Determine the (x, y) coordinate at the center of the cell enclosing the given text.  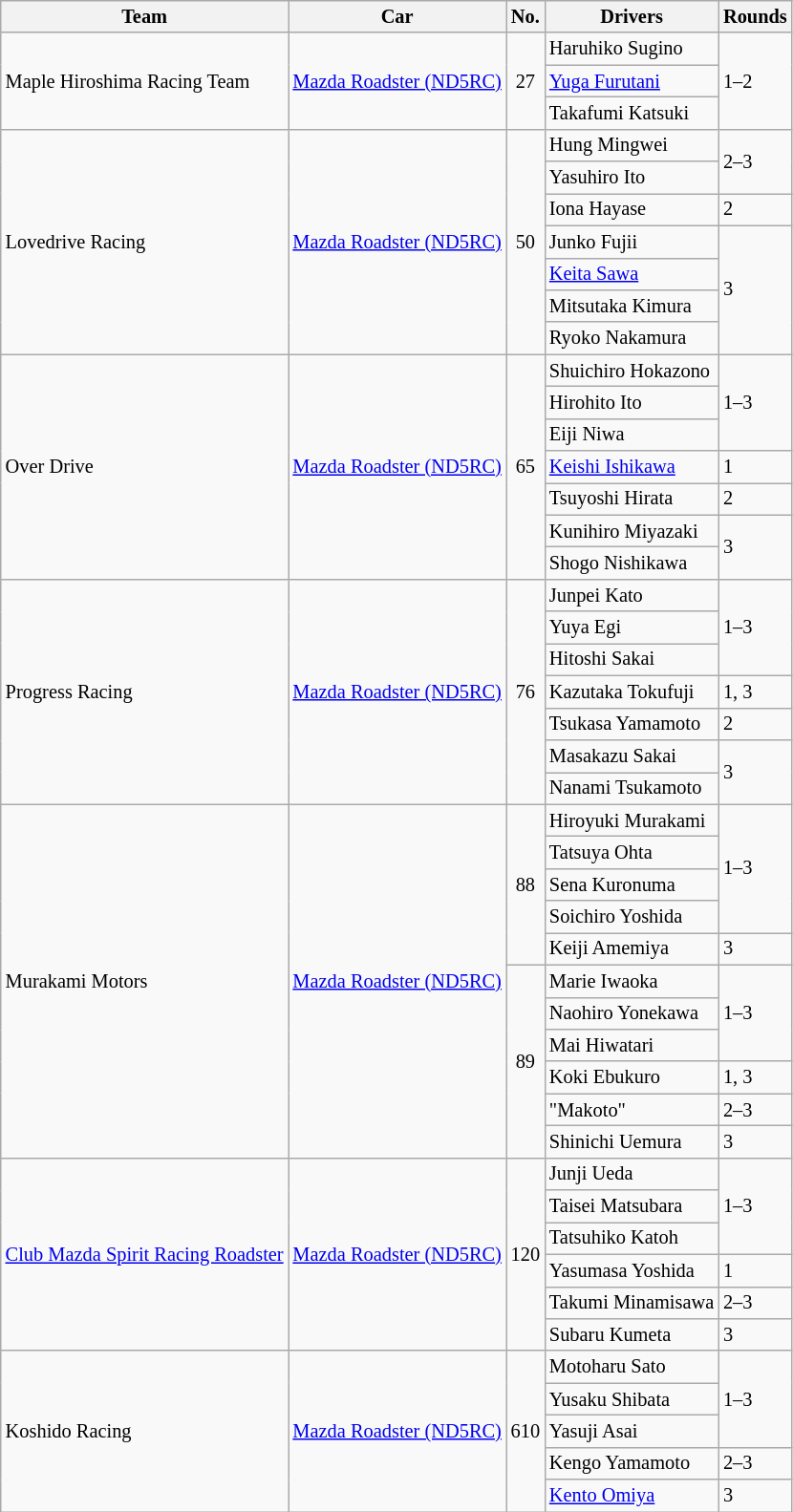
Tatsuya Ohta (632, 852)
"Makoto" (632, 1110)
Tsuyoshi Hirata (632, 499)
Motoharu Sato (632, 1367)
Tsukasa Yamamoto (632, 724)
610 (525, 1431)
Junji Ueda (632, 1174)
Keiji Amemiya (632, 948)
120 (525, 1254)
Subaru Kumeta (632, 1334)
Soichiro Yoshida (632, 917)
Maple Hiroshima Racing Team (145, 80)
27 (525, 80)
Haruhiko Sugino (632, 49)
Yasuhiro Ito (632, 178)
Tatsuhiko Katoh (632, 1238)
Shogo Nishikawa (632, 563)
Mitsutaka Kimura (632, 306)
Yasuji Asai (632, 1431)
Club Mazda Spirit Racing Roadster (145, 1254)
Takumi Minamisawa (632, 1303)
Over Drive (145, 467)
Masakazu Sakai (632, 756)
Marie Iwaoka (632, 981)
Shinichi Uemura (632, 1141)
Keishi Ishikawa (632, 467)
Yuga Furutani (632, 81)
Kazutaka Tokufuji (632, 692)
Eiji Niwa (632, 435)
76 (525, 692)
Junko Fujii (632, 242)
Koki Ebukuro (632, 1077)
Keita Sawa (632, 274)
Koshido Racing (145, 1431)
Progress Racing (145, 692)
Mai Hiwatari (632, 1045)
Yasumasa Yoshida (632, 1270)
50 (525, 242)
1–2 (755, 80)
Yusaku Shibata (632, 1399)
No. (525, 16)
Drivers (632, 16)
Rounds (755, 16)
65 (525, 467)
Ryoko Nakamura (632, 338)
Iona Hayase (632, 209)
Takafumi Katsuki (632, 113)
Team (145, 16)
Hitoshi Sakai (632, 659)
88 (525, 884)
Hiroyuki Murakami (632, 820)
Hung Mingwei (632, 145)
Sena Kuronuma (632, 884)
Kengo Yamamoto (632, 1463)
Yuya Egi (632, 628)
Car (397, 16)
89 (525, 1061)
Kunihiro Miyazaki (632, 531)
Nanami Tsukamoto (632, 788)
Taisei Matsubara (632, 1206)
Shuichiro Hokazono (632, 371)
Junpei Kato (632, 595)
Murakami Motors (145, 981)
Lovedrive Racing (145, 242)
Hirohito Ito (632, 402)
Kento Omiya (632, 1496)
Naohiro Yonekawa (632, 1013)
